Return [X, Y] of the center of cell containing provided text 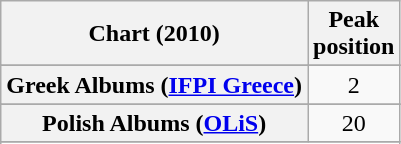
Polish Albums (OLiS) [154, 123]
Peakposition [354, 34]
Greek Albums (IFPI Greece) [154, 85]
Chart (2010) [154, 34]
2 [354, 85]
20 [354, 123]
